For the text-containing cell, return its midpoint in [x, y] coordinate format. 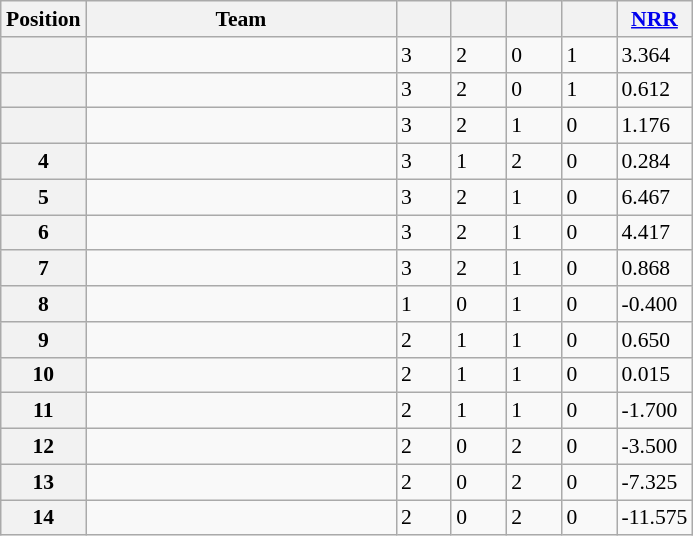
-1.700 [654, 411]
3.364 [654, 55]
Team [241, 19]
8 [44, 304]
0.284 [654, 162]
-11.575 [654, 518]
4 [44, 162]
Position [44, 19]
6.467 [654, 197]
0.015 [654, 375]
9 [44, 340]
7 [44, 269]
-3.500 [654, 447]
13 [44, 482]
0.612 [654, 90]
10 [44, 375]
11 [44, 411]
4.417 [654, 233]
0.650 [654, 340]
14 [44, 518]
0.868 [654, 269]
NRR [654, 19]
1.176 [654, 126]
-7.325 [654, 482]
12 [44, 447]
6 [44, 233]
-0.400 [654, 304]
5 [44, 197]
